Detect which cell encompasses the target text, then output its [X, Y] center coordinate. 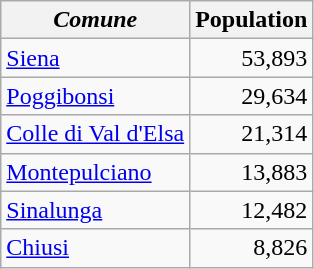
8,826 [252, 248]
Chiusi [96, 248]
Comune [96, 20]
Population [252, 20]
21,314 [252, 134]
13,883 [252, 172]
Colle di Val d'Elsa [96, 134]
Poggibonsi [96, 96]
53,893 [252, 58]
29,634 [252, 96]
Montepulciano [96, 172]
Siena [96, 58]
Sinalunga [96, 210]
12,482 [252, 210]
